Scan for the cell matching the given text and deliver its (X, Y) coordinate at center. 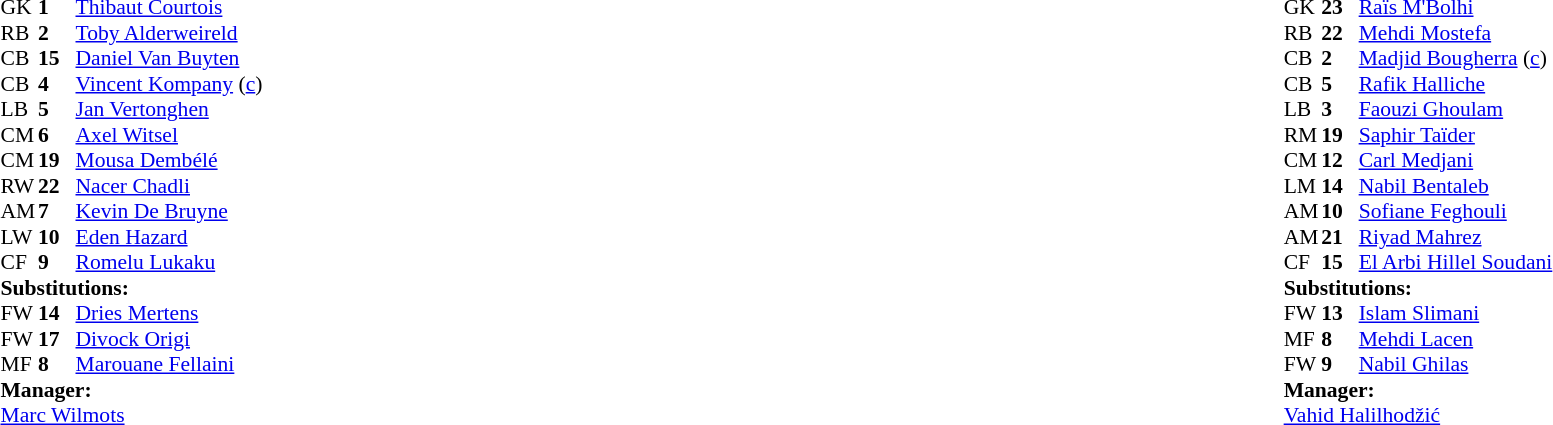
21 (1340, 237)
Sofiane Feghouli (1456, 211)
Riyad Mahrez (1456, 237)
Kevin De Bruyne (170, 211)
Jan Vertonghen (170, 109)
Eden Hazard (170, 237)
Mousa Dembélé (170, 161)
Faouzi Ghoulam (1456, 109)
Islam Slimani (1456, 313)
17 (57, 339)
Daniel Van Buyten (170, 59)
Romelu Lukaku (170, 263)
Rafik Halliche (1456, 84)
Carl Medjani (1456, 161)
LW (19, 237)
RM (1303, 135)
Mehdi Mostefa (1456, 33)
3 (1340, 109)
13 (1340, 313)
Axel Witsel (170, 135)
Nabil Bentaleb (1456, 186)
El Arbi Hillel Soudani (1456, 263)
12 (1340, 161)
6 (57, 135)
Toby Alderweireld (170, 33)
Nacer Chadli (170, 186)
Marouane Fellaini (170, 365)
Nabil Ghilas (1456, 365)
7 (57, 211)
Madjid Bougherra (c) (1456, 59)
Mehdi Lacen (1456, 339)
Saphir Taïder (1456, 135)
4 (57, 84)
Vincent Kompany (c) (170, 84)
Divock Origi (170, 339)
LM (1303, 186)
Dries Mertens (170, 313)
RW (19, 186)
